Identify which cell holds the provided text, then report its [X, Y] central coordinate. 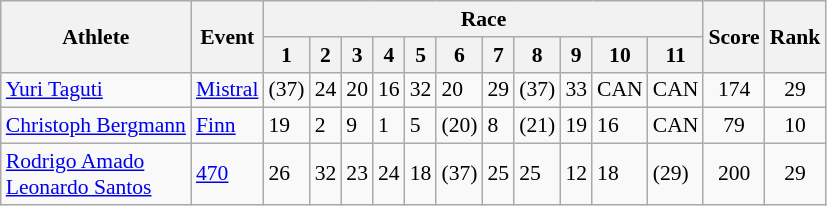
33 [576, 90]
(21) [537, 126]
6 [459, 55]
(20) [459, 126]
Finn [227, 126]
Rodrigo AmadoLeonardo Santos [96, 174]
Mistral [227, 90]
Athlete [96, 36]
Event [227, 36]
174 [734, 90]
470 [227, 174]
7 [499, 55]
79 [734, 126]
Race [483, 19]
(29) [676, 174]
3 [357, 55]
200 [734, 174]
23 [357, 174]
Christoph Bergmann [96, 126]
Rank [796, 36]
Score [734, 36]
4 [389, 55]
12 [576, 174]
Yuri Taguti [96, 90]
26 [286, 174]
11 [676, 55]
